Identify which cell holds the provided text, then report its (x, y) central coordinate. 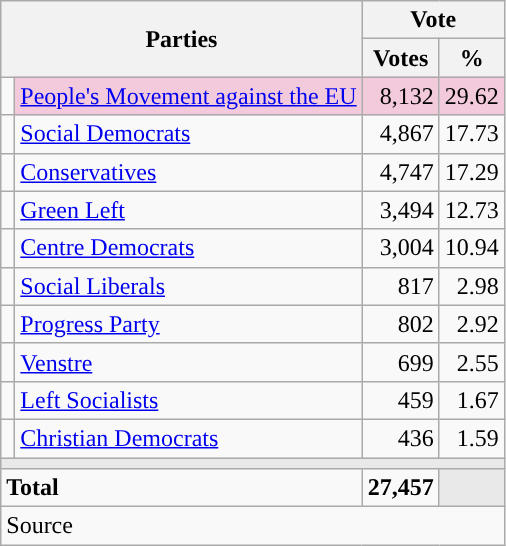
Green Left (188, 210)
Parties (182, 39)
4,747 (400, 172)
3,494 (400, 210)
27,457 (400, 488)
817 (400, 286)
459 (400, 400)
% (472, 58)
12.73 (472, 210)
17.73 (472, 134)
29.62 (472, 96)
Centre Democrats (188, 248)
1.59 (472, 438)
2.98 (472, 286)
Conservatives (188, 172)
3,004 (400, 248)
Social Democrats (188, 134)
Vote (433, 20)
10.94 (472, 248)
Left Socialists (188, 400)
4,867 (400, 134)
Progress Party (188, 324)
Source (253, 526)
Venstre (188, 362)
436 (400, 438)
People's Movement against the EU (188, 96)
Total (182, 488)
699 (400, 362)
Social Liberals (188, 286)
802 (400, 324)
Christian Democrats (188, 438)
8,132 (400, 96)
2.55 (472, 362)
2.92 (472, 324)
1.67 (472, 400)
Votes (400, 58)
17.29 (472, 172)
